Extract the [x, y] coordinate from the center of the cell holding the provided text.  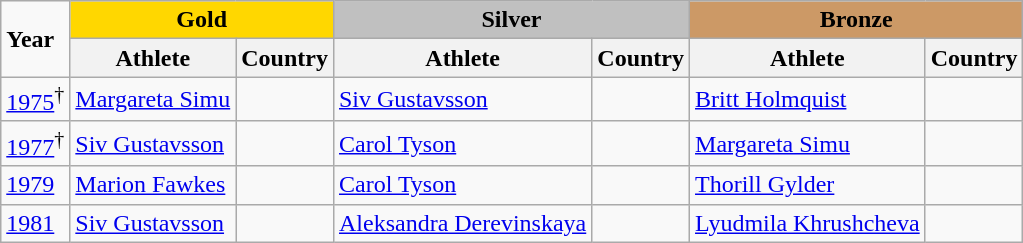
Silver [511, 20]
Thorill Gylder [808, 185]
1979 [36, 185]
Lyudmila Khrushcheva [808, 223]
1975† [36, 100]
1977† [36, 144]
Bronze [856, 20]
Britt Holmquist [808, 100]
1981 [36, 223]
Year [36, 39]
Marion Fawkes [153, 185]
Aleksandra Derevinskaya [462, 223]
Gold [202, 20]
